Determine the (x, y) coordinate at the center of the cell enclosing the given text.  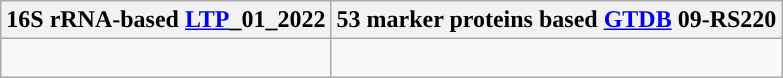
16S rRNA-based LTP_01_2022 (166, 20)
53 marker proteins based GTDB 09-RS220 (556, 20)
